Identify which cell holds the provided text, then report its [X, Y] central coordinate. 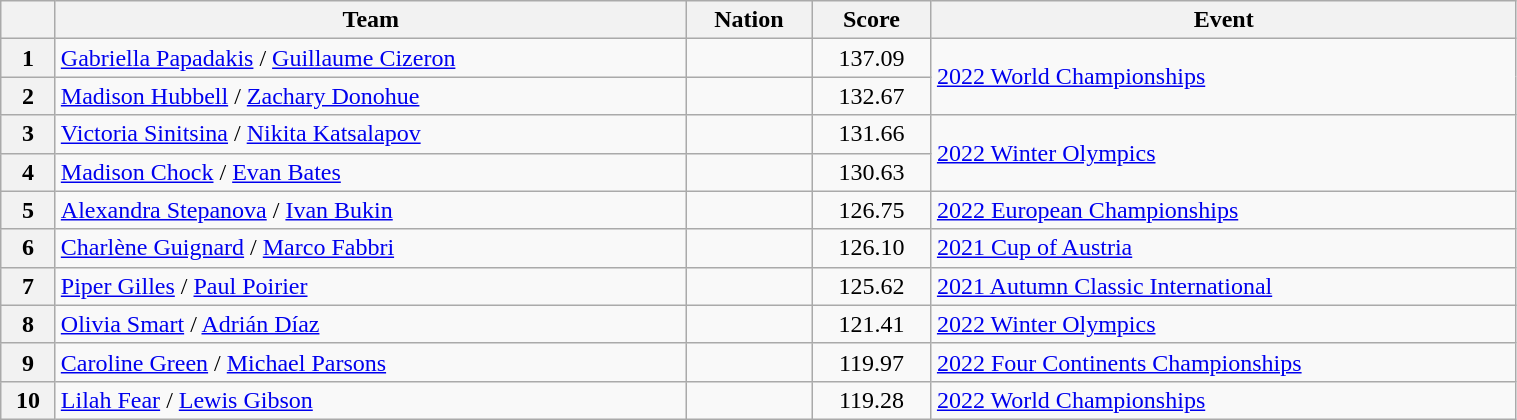
130.63 [872, 172]
2021 Cup of Austria [1224, 248]
Piper Gilles / Paul Poirier [370, 286]
3 [28, 134]
Team [370, 20]
9 [28, 362]
Lilah Fear / Lewis Gibson [370, 400]
2 [28, 96]
10 [28, 400]
125.62 [872, 286]
Charlène Guignard / Marco Fabbri [370, 248]
126.75 [872, 210]
6 [28, 248]
119.97 [872, 362]
2022 Four Continents Championships [1224, 362]
Victoria Sinitsina / Nikita Katsalapov [370, 134]
8 [28, 324]
4 [28, 172]
Madison Chock / Evan Bates [370, 172]
2022 European Championships [1224, 210]
121.41 [872, 324]
2021 Autumn Classic International [1224, 286]
137.09 [872, 58]
126.10 [872, 248]
Event [1224, 20]
Caroline Green / Michael Parsons [370, 362]
Nation [748, 20]
Madison Hubbell / Zachary Donohue [370, 96]
119.28 [872, 400]
132.67 [872, 96]
Score [872, 20]
131.66 [872, 134]
Alexandra Stepanova / Ivan Bukin [370, 210]
Olivia Smart / Adrián Díaz [370, 324]
7 [28, 286]
Gabriella Papadakis / Guillaume Cizeron [370, 58]
1 [28, 58]
5 [28, 210]
